Return [X, Y] of the center of cell containing provided text 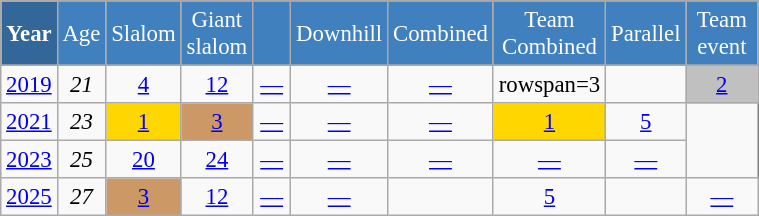
20 [144, 160]
21 [82, 85]
24 [217, 160]
Team event [722, 34]
2023 [29, 160]
27 [82, 197]
TeamCombined [549, 34]
rowspan=3 [549, 85]
Combined [441, 34]
25 [82, 160]
2 [722, 85]
Slalom [144, 34]
2025 [29, 197]
Downhill [340, 34]
4 [144, 85]
Giantslalom [217, 34]
Age [82, 34]
Parallel [646, 34]
2021 [29, 122]
2019 [29, 85]
Year [29, 34]
23 [82, 122]
